For the text-containing cell, return its midpoint in (x, y) coordinate format. 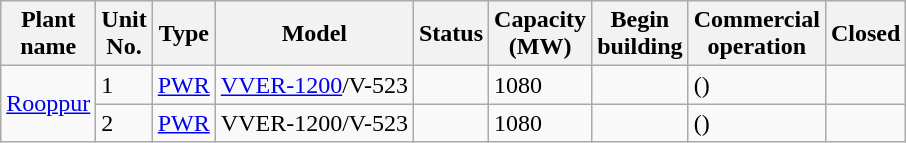
1 (124, 85)
Beginbuilding (640, 34)
Model (314, 34)
UnitNo. (124, 34)
Closed (865, 34)
Rooppur (48, 104)
2 (124, 123)
Capacity(MW) (540, 34)
Commercialoperation (756, 34)
Status (450, 34)
Plantname (48, 34)
Type (184, 34)
